Capture the cell that displays the provided text and extract its [X, Y] central coordinate. 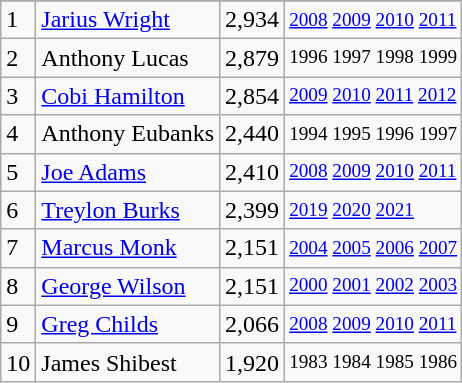
2,399 [252, 210]
2004 2005 2006 2007 [374, 248]
1,920 [252, 362]
Treylon Burks [128, 210]
7 [18, 248]
2009 2010 2011 2012 [374, 96]
1994 1995 1996 1997 [374, 134]
Anthony Eubanks [128, 134]
Jarius Wright [128, 20]
1983 1984 1985 1986 [374, 362]
2000 2001 2002 2003 [374, 286]
James Shibest [128, 362]
9 [18, 324]
2,854 [252, 96]
5 [18, 172]
1 [18, 20]
Greg Childs [128, 324]
Marcus Monk [128, 248]
3 [18, 96]
2,440 [252, 134]
1996 1997 1998 1999 [374, 58]
2,410 [252, 172]
Anthony Lucas [128, 58]
George Wilson [128, 286]
Cobi Hamilton [128, 96]
4 [18, 134]
8 [18, 286]
2,066 [252, 324]
6 [18, 210]
2,879 [252, 58]
2019 2020 2021 [374, 210]
2,934 [252, 20]
10 [18, 362]
Joe Adams [128, 172]
2 [18, 58]
